Return (X, Y) of the center of cell containing provided text 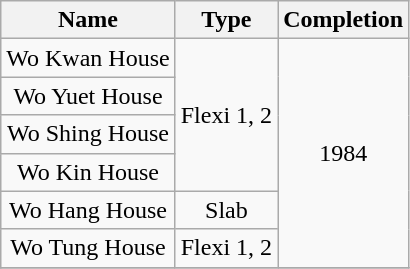
Type (226, 20)
Completion (344, 20)
Slab (226, 210)
Wo Yuet House (88, 96)
Name (88, 20)
Wo Tung House (88, 248)
Wo Hang House (88, 210)
Wo Kin House (88, 172)
Wo Shing House (88, 134)
1984 (344, 153)
Wo Kwan House (88, 58)
